Find where the given text appears and provide that cell's center as (X, Y) coordinate. 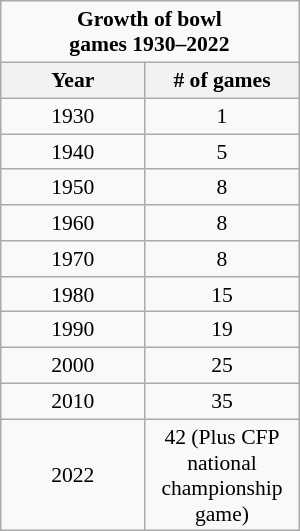
1980 (72, 294)
15 (222, 294)
25 (222, 365)
1940 (72, 152)
1 (222, 116)
19 (222, 330)
1970 (72, 259)
1990 (72, 330)
42 (Plus CFP national championship game) (222, 475)
# of games (222, 80)
1930 (72, 116)
5 (222, 152)
Year (72, 80)
35 (222, 401)
2022 (72, 475)
Growth of bowlgames 1930–2022 (149, 32)
1950 (72, 187)
2000 (72, 365)
1960 (72, 223)
2010 (72, 401)
